From the cell containing the given text, extract its center point as [X, Y] coordinate. 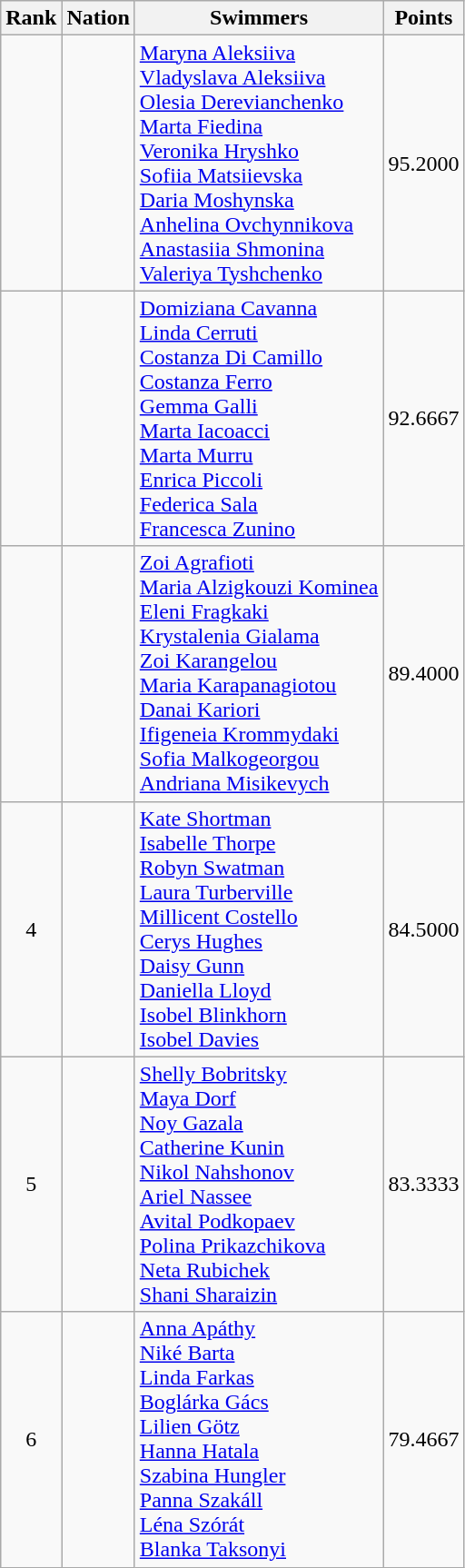
Swimmers [259, 18]
Rank [31, 18]
6 [31, 1439]
Anna ApáthyNiké BartaLinda FarkasBoglárka GácsLilien GötzHanna HatalaSzabina HunglerPanna SzakállLéna SzórátBlanka Taksonyi [259, 1439]
84.5000 [423, 928]
92.6667 [423, 418]
Shelly BobritskyMaya DorfNoy GazalaCatherine KuninNikol NahshonovAriel NasseeAvital PodkopaevPolina PrikazchikovaNeta RubichekShani Sharaizin [259, 1185]
4 [31, 928]
83.3333 [423, 1185]
Points [423, 18]
95.2000 [423, 164]
89.4000 [423, 674]
Nation [98, 18]
5 [31, 1185]
79.4667 [423, 1439]
Domiziana CavannaLinda CerrutiCostanza Di CamilloCostanza FerroGemma GalliMarta IacoacciMarta MurruEnrica PiccoliFederica SalaFrancesca Zunino [259, 418]
Kate ShortmanIsabelle ThorpeRobyn SwatmanLaura TurbervilleMillicent CostelloCerys HughesDaisy GunnDaniella LloydIsobel BlinkhornIsobel Davies [259, 928]
